For the text-containing cell, return its midpoint in [X, Y] coordinate format. 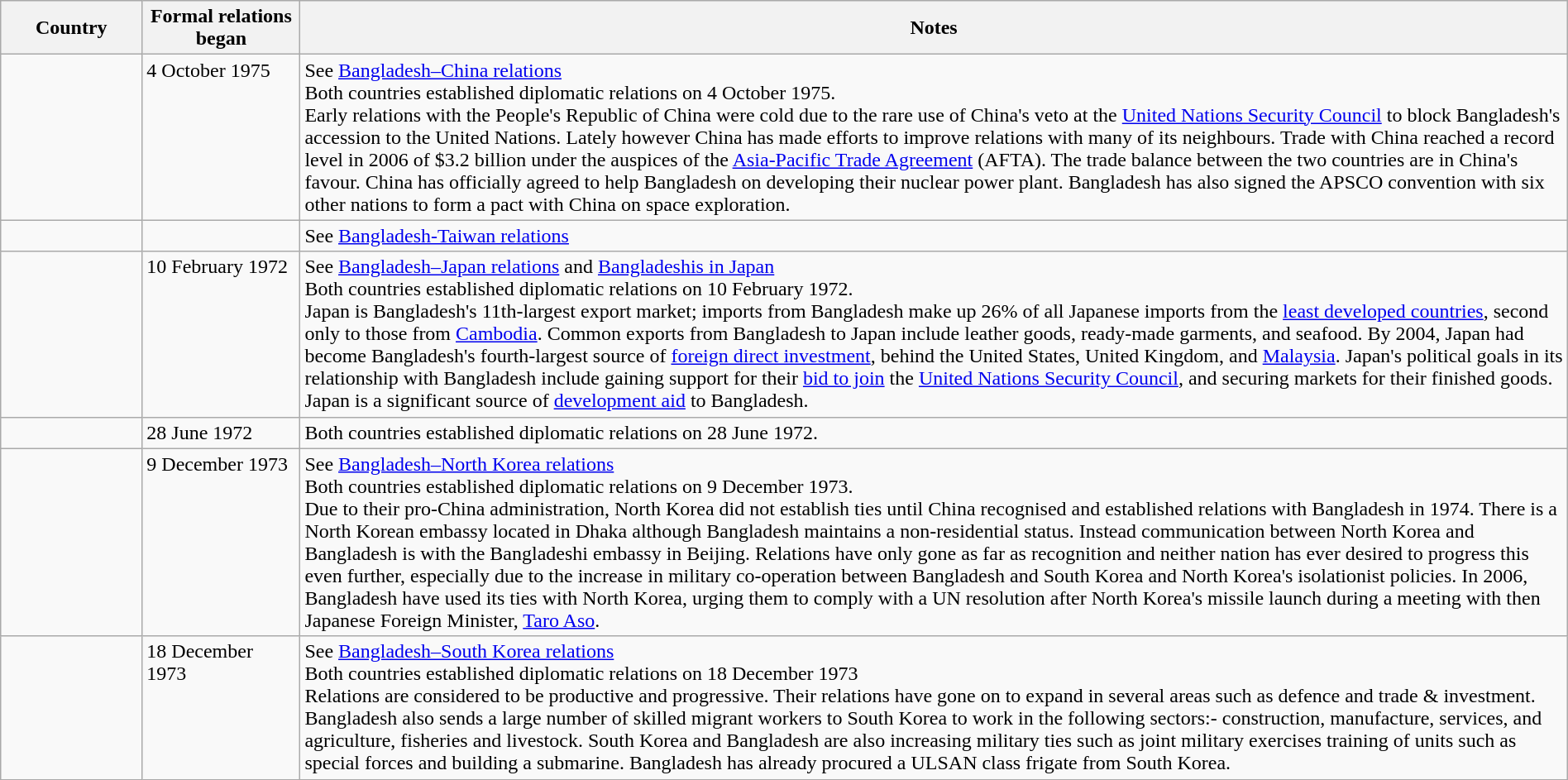
18 December 1973 [222, 708]
4 October 1975 [222, 137]
Both countries established diplomatic relations on 28 June 1972. [934, 433]
9 December 1973 [222, 543]
Formal relations began [222, 28]
Country [71, 28]
10 February 1972 [222, 334]
Notes [934, 28]
See Bangladesh-Taiwan relations [934, 236]
28 June 1972 [222, 433]
